From the cell containing the given text, extract its center point as [x, y] coordinate. 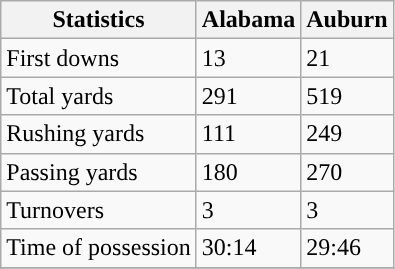
180 [248, 172]
13 [248, 58]
519 [347, 96]
Time of possession [99, 248]
Passing yards [99, 172]
Auburn [347, 20]
111 [248, 134]
29:46 [347, 248]
30:14 [248, 248]
Alabama [248, 20]
21 [347, 58]
First downs [99, 58]
249 [347, 134]
Statistics [99, 20]
Turnovers [99, 210]
270 [347, 172]
Total yards [99, 96]
Rushing yards [99, 134]
291 [248, 96]
